Return the (x, y) coordinate for the center point of the cell that contains the specified text.  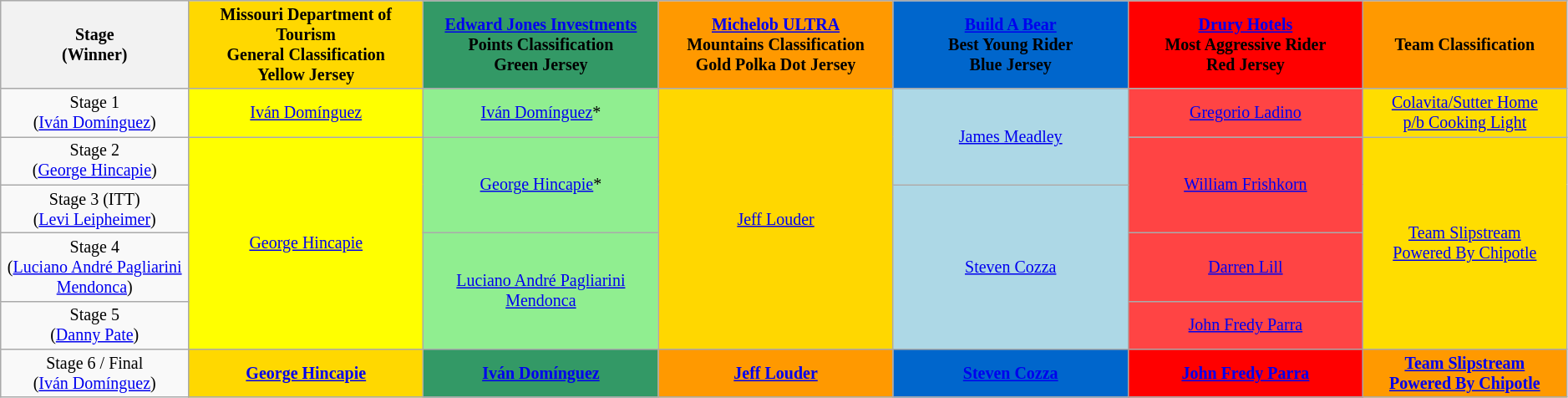
Build A BearBest Young RiderBlue Jersey (1011, 45)
Stage 1(Iván Domínguez) (95, 114)
Edward Jones InvestmentsPoints ClassificationGreen Jersey (541, 45)
Stage 4(Luciano André Pagliarini Mendonca) (95, 268)
Michelob ULTRAMountains ClassificationGold Polka Dot Jersey (775, 45)
Darren Lill (1245, 268)
George Hincapie* (541, 186)
Iván Domínguez* (541, 114)
Team Classification (1464, 45)
Stage(Winner) (95, 45)
Luciano André Pagliarini Mendonca (541, 291)
Stage 2(George Hincapie) (95, 161)
Stage 3 (ITT)(Levi Leipheimer) (95, 209)
Gregorio Ladino (1245, 114)
Drury HotelsMost Aggressive RiderRed Jersey (1245, 45)
William Frishkorn (1245, 186)
Stage 6 / Final(Iván Domínguez) (95, 373)
Stage 5(Danny Pate) (95, 324)
James Meadley (1011, 137)
Colavita/Sutter Homep/b Cooking Light (1464, 114)
Missouri Department of TourismGeneral ClassificationYellow Jersey (306, 45)
